Scan for the cell matching the given text and deliver its (X, Y) coordinate at center. 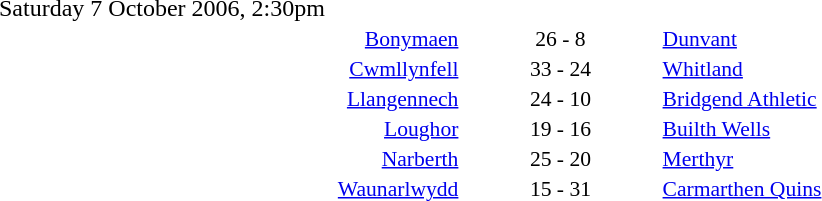
26 - 8 (560, 38)
25 - 20 (560, 158)
33 - 24 (560, 68)
19 - 16 (560, 128)
24 - 10 (560, 98)
